Detect which cell encompasses the target text, then output its [x, y] center coordinate. 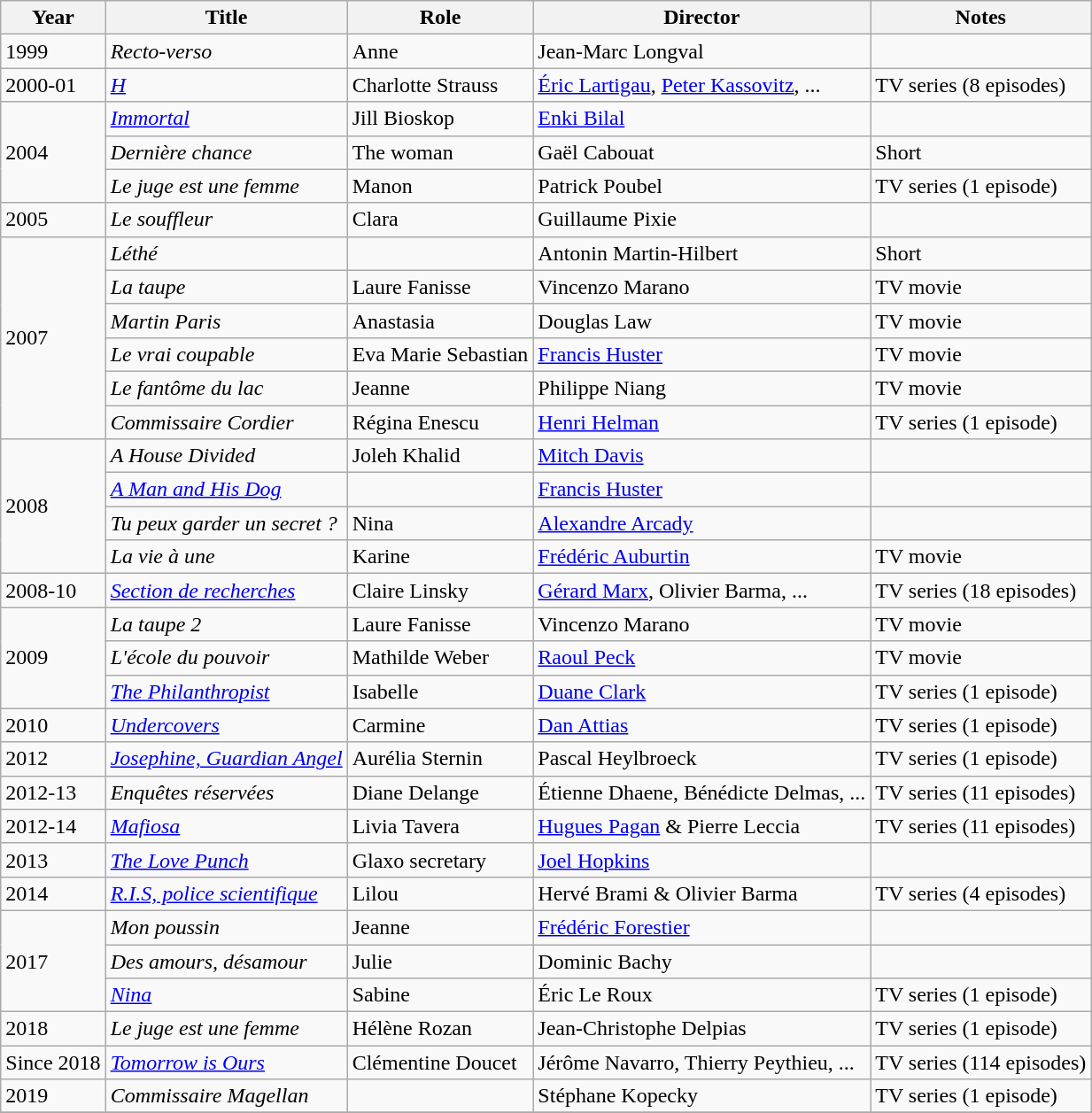
Manon [440, 186]
Diane Delange [440, 792]
Anne [440, 51]
TV series (18 episodes) [981, 591]
Tomorrow is Ours [227, 1063]
Section de recherches [227, 591]
Léthé [227, 253]
Immortal [227, 119]
2019 [53, 1096]
Jean-Marc Longval [701, 51]
TV series (4 episodes) [981, 893]
Gérard Marx, Olivier Barma, ... [701, 591]
Karine [440, 557]
Enquêtes réservées [227, 792]
2012 [53, 759]
Mafiosa [227, 826]
Notes [981, 18]
Éric Lartigau, Peter Kassovitz, ... [701, 85]
Étienne Dhaene, Bénédicte Delmas, ... [701, 792]
Isabelle [440, 692]
Carmine [440, 725]
Hugues Pagan & Pierre Leccia [701, 826]
Le vrai coupable [227, 354]
Glaxo secretary [440, 860]
Frédéric Auburtin [701, 557]
2014 [53, 893]
A House Divided [227, 456]
Commissaire Cordier [227, 422]
TV series (8 episodes) [981, 85]
Recto-verso [227, 51]
Le souffleur [227, 220]
TV series (114 episodes) [981, 1063]
Livia Tavera [440, 826]
Douglas Law [701, 321]
Jérôme Navarro, Thierry Peythieu, ... [701, 1063]
Hélène Rozan [440, 1029]
Director [701, 18]
2008-10 [53, 591]
2008 [53, 506]
Duane Clark [701, 692]
La vie à une [227, 557]
La taupe 2 [227, 624]
Joel Hopkins [701, 860]
2000-01 [53, 85]
Enki Bilal [701, 119]
Stéphane Kopecky [701, 1096]
H [227, 85]
Des amours, désamour [227, 961]
Since 2018 [53, 1063]
Aurélia Sternin [440, 759]
2007 [53, 337]
Martin Paris [227, 321]
Frédéric Forestier [701, 927]
Dan Attias [701, 725]
2013 [53, 860]
Clara [440, 220]
Guillaume Pixie [701, 220]
R.I.S, police scientifique [227, 893]
Pascal Heylbroeck [701, 759]
1999 [53, 51]
The woman [440, 152]
2010 [53, 725]
Josephine, Guardian Angel [227, 759]
Joleh Khalid [440, 456]
Tu peux garder un secret ? [227, 523]
Anastasia [440, 321]
Régina Enescu [440, 422]
La taupe [227, 287]
The Love Punch [227, 860]
Commissaire Magellan [227, 1096]
Antonin Martin-Hilbert [701, 253]
Clémentine Doucet [440, 1063]
Title [227, 18]
Henri Helman [701, 422]
Undercovers [227, 725]
Dernière chance [227, 152]
Role [440, 18]
Claire Linsky [440, 591]
Le fantôme du lac [227, 388]
Jean-Christophe Delpias [701, 1029]
Eva Marie Sebastian [440, 354]
2005 [53, 220]
L'école du pouvoir [227, 658]
A Man and His Dog [227, 490]
Lilou [440, 893]
Year [53, 18]
Éric Le Roux [701, 995]
2012-13 [53, 792]
Mathilde Weber [440, 658]
The Philanthropist [227, 692]
Raoul Peck [701, 658]
Julie [440, 961]
Philippe Niang [701, 388]
Gaël Cabouat [701, 152]
Jill Bioskop [440, 119]
Sabine [440, 995]
Mon poussin [227, 927]
2012-14 [53, 826]
2009 [53, 658]
Mitch Davis [701, 456]
2018 [53, 1029]
Hervé Brami & Olivier Barma [701, 893]
Charlotte Strauss [440, 85]
Dominic Bachy [701, 961]
Patrick Poubel [701, 186]
2004 [53, 152]
Alexandre Arcady [701, 523]
2017 [53, 961]
